Locate the cell with the specified text and output its (X, Y) center coordinate. 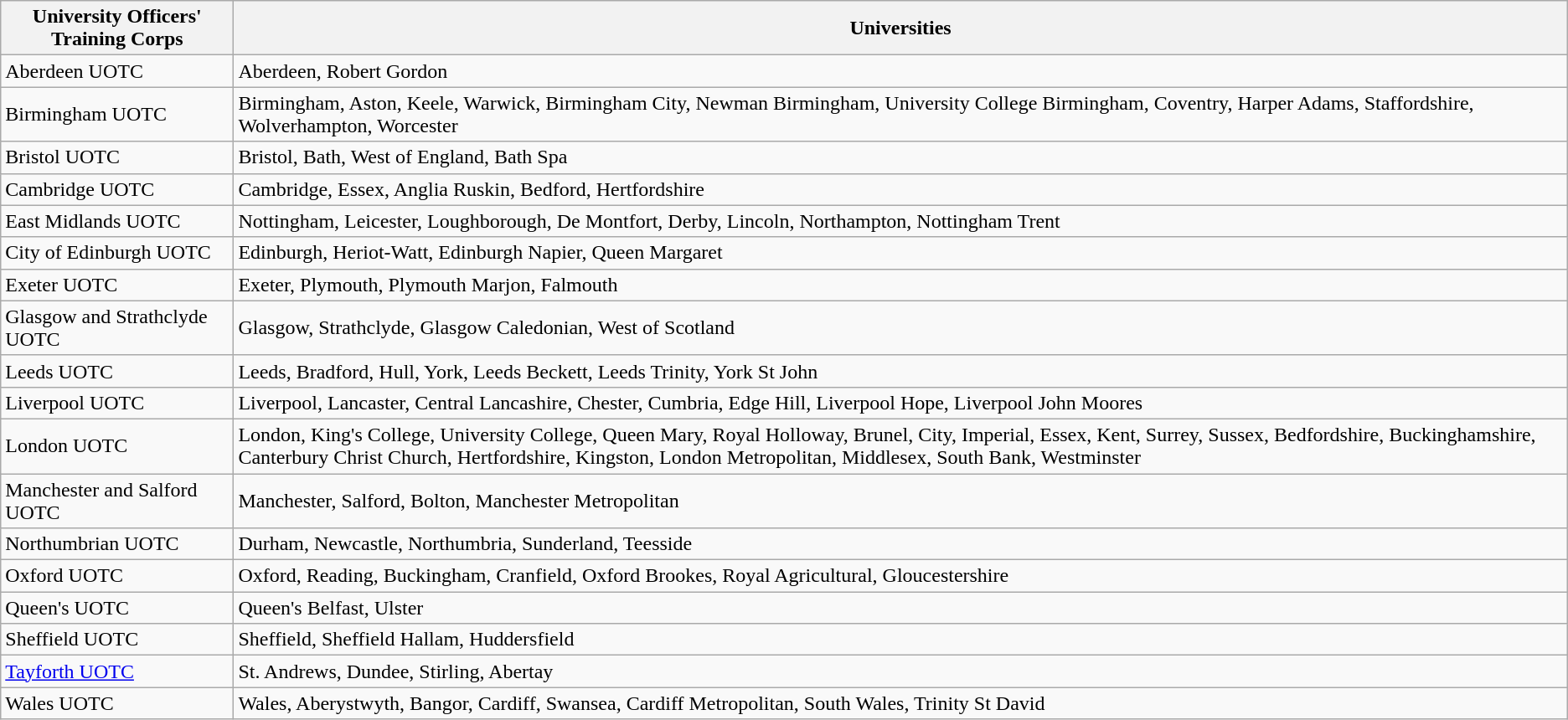
Northumbrian UOTC (117, 544)
Wales, Aberystwyth, Bangor, Cardiff, Swansea, Cardiff Metropolitan, South Wales, Trinity St David (900, 703)
Bristol UOTC (117, 157)
University Officers' Training Corps (117, 28)
Aberdeen UOTC (117, 71)
Birmingham UOTC (117, 114)
Sheffield UOTC (117, 640)
Manchester and Salford UOTC (117, 501)
Wales UOTC (117, 703)
Manchester, Salford, Bolton, Manchester Metropolitan (900, 501)
London UOTC (117, 445)
Leeds UOTC (117, 371)
Queen's UOTC (117, 608)
St. Andrews, Dundee, Stirling, Abertay (900, 671)
Queen's Belfast, Ulster (900, 608)
East Midlands UOTC (117, 221)
Durham, Newcastle, Northumbria, Sunderland, Teesside (900, 544)
Aberdeen, Robert Gordon (900, 71)
Edinburgh, Heriot-Watt, Edinburgh Napier, Queen Margaret (900, 253)
Liverpool, Lancaster, Central Lancashire, Chester, Cumbria, Edge Hill, Liverpool Hope, Liverpool John Moores (900, 403)
City of Edinburgh UOTC (117, 253)
Oxford, Reading, Buckingham, Cranfield, Oxford Brookes, Royal Agricultural, Gloucestershire (900, 576)
Glasgow, Strathclyde, Glasgow Caledonian, West of Scotland (900, 328)
Tayforth UOTC (117, 671)
Bristol, Bath, West of England, Bath Spa (900, 157)
Oxford UOTC (117, 576)
Glasgow and Strathclyde UOTC (117, 328)
Liverpool UOTC (117, 403)
Cambridge UOTC (117, 189)
Universities (900, 28)
Sheffield, Sheffield Hallam, Huddersfield (900, 640)
Nottingham, Leicester, Loughborough, De Montfort, Derby, Lincoln, Northampton, Nottingham Trent (900, 221)
Leeds, Bradford, Hull, York, Leeds Beckett, Leeds Trinity, York St John (900, 371)
Exeter UOTC (117, 285)
Exeter, Plymouth, Plymouth Marjon, Falmouth (900, 285)
Cambridge, Essex, Anglia Ruskin, Bedford, Hertfordshire (900, 189)
